Identify which cell holds the provided text, then report its [X, Y] central coordinate. 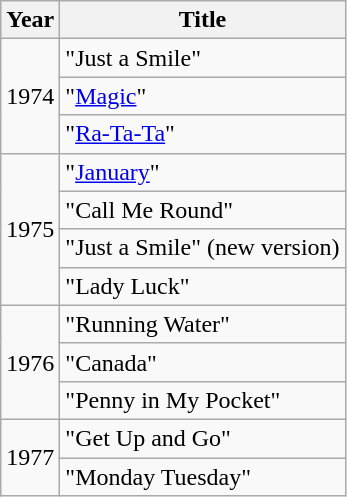
Title [202, 20]
"January" [202, 172]
1977 [30, 457]
"Penny in My Pocket" [202, 400]
"Canada" [202, 362]
"Monday Tuesday" [202, 477]
"Just a Smile" [202, 58]
"Ra-Ta-Ta" [202, 134]
"Magic" [202, 96]
1976 [30, 362]
"Running Water" [202, 324]
1975 [30, 229]
1974 [30, 96]
Year [30, 20]
"Just a Smile" (new version) [202, 248]
"Lady Luck" [202, 286]
"Get Up and Go" [202, 438]
"Call Me Round" [202, 210]
